Provide the (x, y) coordinate of the cell's center where the given text is located.  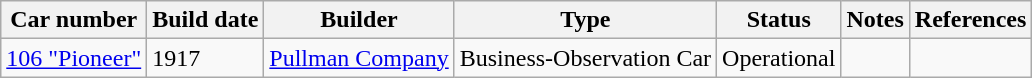
1917 (206, 58)
Status (779, 20)
Business-Observation Car (585, 58)
Pullman Company (359, 58)
106 "Pioneer" (74, 58)
Builder (359, 20)
Notes (875, 20)
Type (585, 20)
References (970, 20)
Operational (779, 58)
Build date (206, 20)
Car number (74, 20)
